Extract the [x, y] coordinate from the center of the cell holding the provided text.  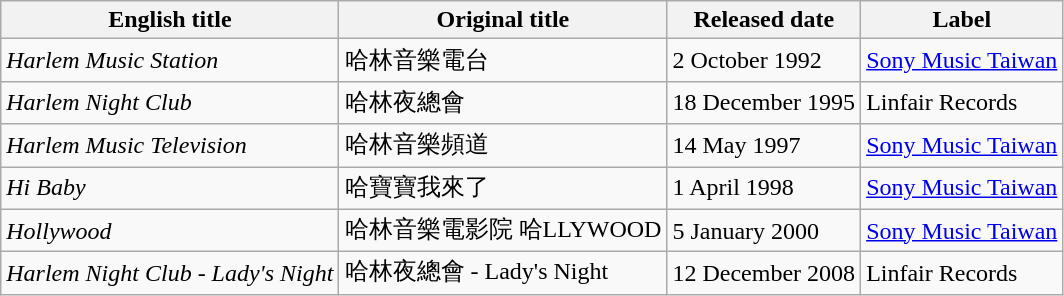
哈林夜總會 - Lady's Night [503, 274]
哈林音樂電台 [503, 60]
2 October 1992 [764, 60]
18 December 1995 [764, 102]
14 May 1997 [764, 146]
Hi Baby [170, 188]
Harlem Night Club - Lady's Night [170, 274]
12 December 2008 [764, 274]
Hollywood [170, 230]
5 January 2000 [764, 230]
Harlem Night Club [170, 102]
Original title [503, 20]
哈林音樂頻道 [503, 146]
English title [170, 20]
Released date [764, 20]
1 April 1998 [764, 188]
Harlem Music Television [170, 146]
Label [962, 20]
哈林夜總會 [503, 102]
哈寶寶我來了 [503, 188]
Harlem Music Station [170, 60]
哈林音樂電影院 哈LLYWOOD [503, 230]
